Capture the cell that displays the provided text and extract its [X, Y] central coordinate. 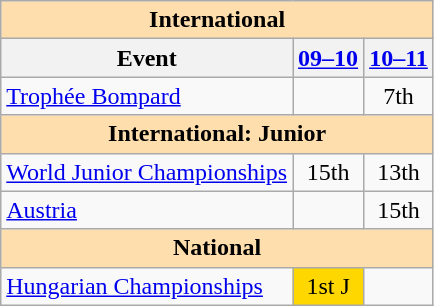
Trophée Bompard [147, 96]
International [218, 20]
09–10 [328, 58]
1st J [328, 286]
World Junior Championships [147, 172]
10–11 [399, 58]
13th [399, 172]
7th [399, 96]
Austria [147, 210]
Event [147, 58]
National [218, 248]
International: Junior [218, 134]
Hungarian Championships [147, 286]
